Determine the [X, Y] coordinate at the center of the cell enclosing the given text.  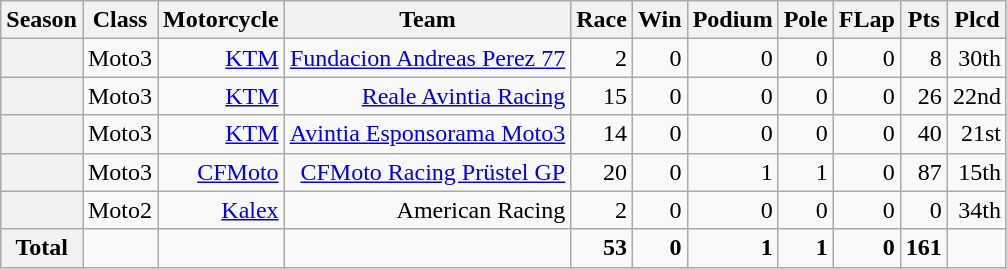
87 [924, 172]
Reale Avintia Racing [428, 96]
Moto2 [120, 210]
CFMoto [222, 172]
Avintia Esponsorama Moto3 [428, 134]
53 [602, 248]
26 [924, 96]
22nd [976, 96]
Podium [732, 20]
15th [976, 172]
FLap [866, 20]
8 [924, 58]
Motorcycle [222, 20]
34th [976, 210]
Plcd [976, 20]
Team [428, 20]
Race [602, 20]
American Racing [428, 210]
Season [42, 20]
CFMoto Racing Prüstel GP [428, 172]
14 [602, 134]
Pole [806, 20]
Win [660, 20]
161 [924, 248]
Kalex [222, 210]
Pts [924, 20]
Class [120, 20]
40 [924, 134]
30th [976, 58]
21st [976, 134]
15 [602, 96]
Total [42, 248]
20 [602, 172]
Fundacion Andreas Perez 77 [428, 58]
